Scan for the cell matching the given text and deliver its (x, y) coordinate at center. 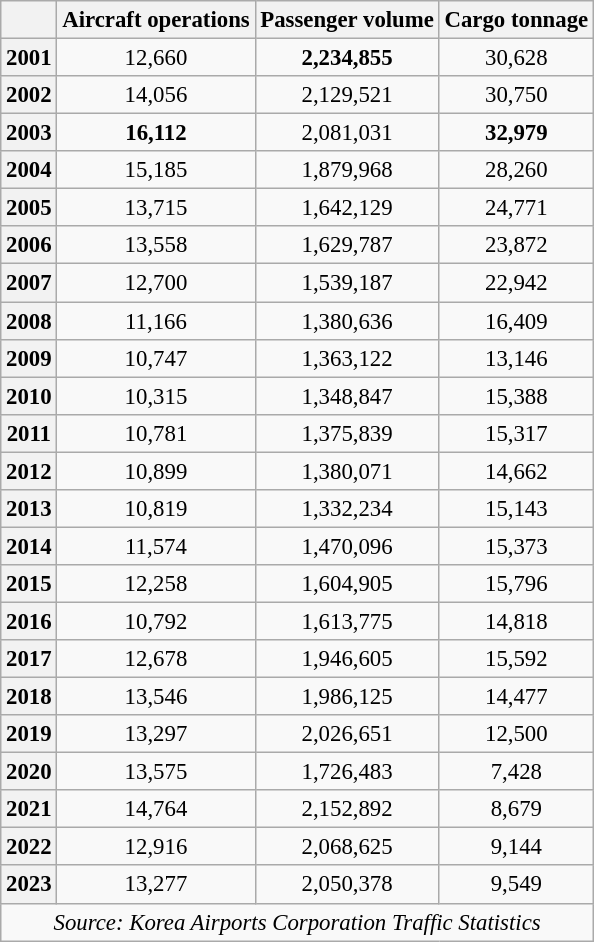
10,747 (156, 358)
2019 (29, 734)
2005 (29, 208)
13,558 (156, 245)
1,604,905 (347, 584)
1,348,847 (347, 396)
2016 (29, 621)
14,477 (516, 697)
13,546 (156, 697)
10,315 (156, 396)
10,819 (156, 509)
1,879,968 (347, 170)
Cargo tonnage (516, 20)
9,144 (516, 847)
2018 (29, 697)
1,726,483 (347, 772)
14,056 (156, 95)
12,500 (516, 734)
15,796 (516, 584)
2003 (29, 133)
15,185 (156, 170)
2,068,625 (347, 847)
1,539,187 (347, 283)
12,660 (156, 58)
2017 (29, 659)
30,750 (516, 95)
2002 (29, 95)
2009 (29, 358)
2,050,378 (347, 885)
2014 (29, 546)
13,715 (156, 208)
2022 (29, 847)
2,152,892 (347, 809)
12,678 (156, 659)
1,613,775 (347, 621)
15,373 (516, 546)
2,026,651 (347, 734)
10,792 (156, 621)
1,332,234 (347, 509)
10,899 (156, 471)
2001 (29, 58)
2020 (29, 772)
16,112 (156, 133)
Aircraft operations (156, 20)
2013 (29, 509)
7,428 (516, 772)
12,700 (156, 283)
11,166 (156, 321)
Source: Korea Airports Corporation Traffic Statistics (298, 922)
12,916 (156, 847)
1,380,636 (347, 321)
2006 (29, 245)
13,575 (156, 772)
22,942 (516, 283)
2008 (29, 321)
1,375,839 (347, 433)
13,146 (516, 358)
1,642,129 (347, 208)
8,679 (516, 809)
12,258 (156, 584)
28,260 (516, 170)
2015 (29, 584)
15,592 (516, 659)
14,662 (516, 471)
1,363,122 (347, 358)
Passenger volume (347, 20)
1,946,605 (347, 659)
10,781 (156, 433)
2010 (29, 396)
2012 (29, 471)
1,986,125 (347, 697)
32,979 (516, 133)
1,629,787 (347, 245)
2,234,855 (347, 58)
2007 (29, 283)
30,628 (516, 58)
1,380,071 (347, 471)
11,574 (156, 546)
2004 (29, 170)
14,764 (156, 809)
2021 (29, 809)
15,317 (516, 433)
23,872 (516, 245)
15,388 (516, 396)
15,143 (516, 509)
2,129,521 (347, 95)
24,771 (516, 208)
13,277 (156, 885)
13,297 (156, 734)
2011 (29, 433)
2023 (29, 885)
2,081,031 (347, 133)
9,549 (516, 885)
1,470,096 (347, 546)
14,818 (516, 621)
16,409 (516, 321)
